Search for the cell housing the specified text and yield its (x, y) center coordinate. 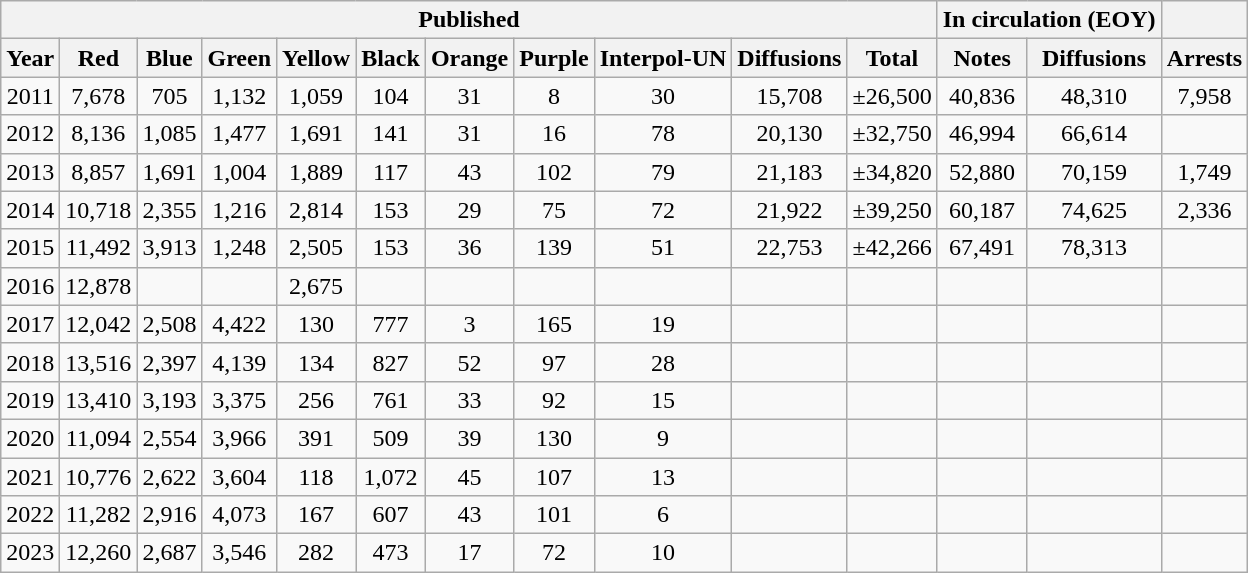
Published (469, 20)
39 (469, 438)
3,966 (240, 438)
Year (30, 58)
Green (240, 58)
Arrests (1204, 58)
282 (316, 553)
±26,500 (892, 96)
78 (663, 134)
28 (663, 362)
1,132 (240, 96)
2,916 (170, 515)
1,248 (240, 248)
705 (170, 96)
74,625 (1094, 210)
52,880 (982, 172)
Total (892, 58)
2,508 (170, 324)
21,183 (790, 172)
2,336 (1204, 210)
92 (554, 400)
Yellow (316, 58)
67,491 (982, 248)
165 (554, 324)
±39,250 (892, 210)
Blue (170, 58)
66,614 (1094, 134)
2012 (30, 134)
In circulation (EOY) (1049, 20)
2,675 (316, 286)
70,159 (1094, 172)
79 (663, 172)
Purple (554, 58)
4,073 (240, 515)
±42,266 (892, 248)
509 (391, 438)
2,355 (170, 210)
1,216 (240, 210)
1,085 (170, 134)
40,836 (982, 96)
2015 (30, 248)
2023 (30, 553)
33 (469, 400)
10,718 (98, 210)
36 (469, 248)
141 (391, 134)
97 (554, 362)
139 (554, 248)
777 (391, 324)
12,260 (98, 553)
827 (391, 362)
2,814 (316, 210)
473 (391, 553)
7,678 (98, 96)
15 (663, 400)
1,072 (391, 477)
2019 (30, 400)
±32,750 (892, 134)
107 (554, 477)
1,477 (240, 134)
19 (663, 324)
21,922 (790, 210)
3,604 (240, 477)
2,687 (170, 553)
3 (469, 324)
1,059 (316, 96)
391 (316, 438)
167 (316, 515)
4,139 (240, 362)
±34,820 (892, 172)
17 (469, 553)
10 (663, 553)
2013 (30, 172)
2018 (30, 362)
117 (391, 172)
134 (316, 362)
3,193 (170, 400)
256 (316, 400)
48,310 (1094, 96)
11,492 (98, 248)
2,397 (170, 362)
761 (391, 400)
13,516 (98, 362)
8 (554, 96)
2020 (30, 438)
Interpol‑UN (663, 58)
2,622 (170, 477)
12,878 (98, 286)
10,776 (98, 477)
1,889 (316, 172)
2017 (30, 324)
29 (469, 210)
45 (469, 477)
102 (554, 172)
22,753 (790, 248)
11,282 (98, 515)
118 (316, 477)
3,546 (240, 553)
78,313 (1094, 248)
8,136 (98, 134)
46,994 (982, 134)
13 (663, 477)
2021 (30, 477)
3,375 (240, 400)
13,410 (98, 400)
2022 (30, 515)
9 (663, 438)
2014 (30, 210)
52 (469, 362)
104 (391, 96)
11,094 (98, 438)
75 (554, 210)
6 (663, 515)
1,749 (1204, 172)
2,505 (316, 248)
3,913 (170, 248)
2016 (30, 286)
Notes (982, 58)
Orange (469, 58)
16 (554, 134)
101 (554, 515)
Black (391, 58)
51 (663, 248)
607 (391, 515)
4,422 (240, 324)
12,042 (98, 324)
20,130 (790, 134)
15,708 (790, 96)
2011 (30, 96)
Red (98, 58)
60,187 (982, 210)
8,857 (98, 172)
7,958 (1204, 96)
1,004 (240, 172)
2,554 (170, 438)
30 (663, 96)
